For the text-containing cell, return its midpoint in [x, y] coordinate format. 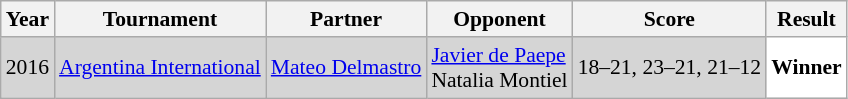
Argentina International [160, 68]
Tournament [160, 19]
Opponent [499, 19]
Year [28, 19]
Mateo Delmastro [346, 68]
Javier de Paepe Natalia Montiel [499, 68]
18–21, 23–21, 21–12 [670, 68]
Partner [346, 19]
Result [806, 19]
Winner [806, 68]
Score [670, 19]
2016 [28, 68]
